Search for the cell housing the specified text and yield its [x, y] center coordinate. 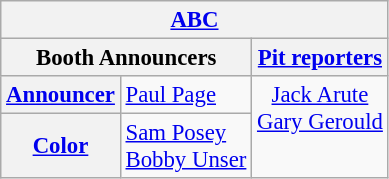
Booth Announcers [126, 58]
Pit reporters [320, 58]
Sam PoseyBobby Unser [186, 146]
Paul Page [186, 95]
Jack AruteGary Gerould [320, 127]
ABC [194, 20]
Announcer [60, 95]
Color [60, 146]
